Identify which cell holds the provided text, then report its (X, Y) central coordinate. 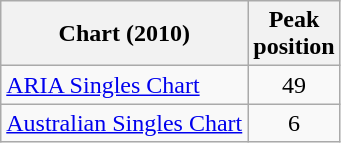
Peakposition (294, 34)
49 (294, 85)
ARIA Singles Chart (124, 85)
Chart (2010) (124, 34)
Australian Singles Chart (124, 123)
6 (294, 123)
